Identify which cell holds the provided text, then report its (X, Y) central coordinate. 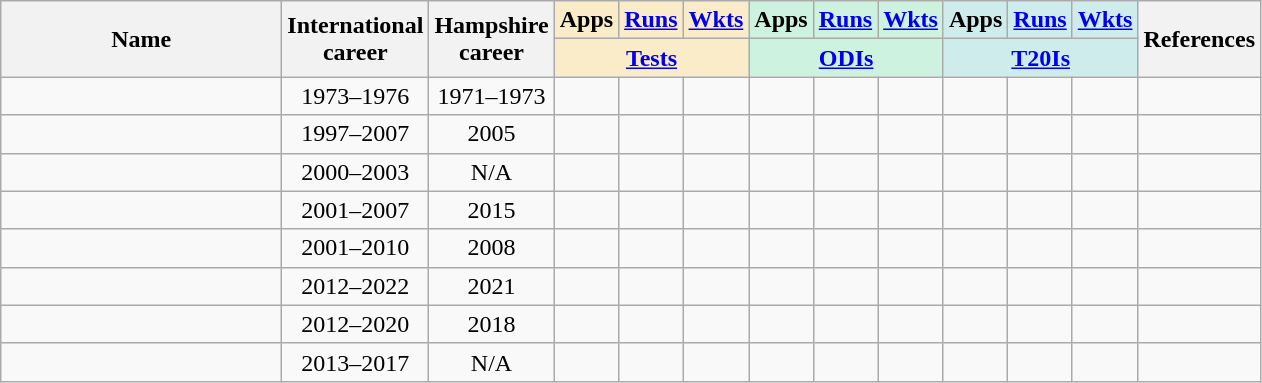
References (1200, 39)
ODIs (846, 58)
Internationalcareer (356, 39)
2000–2003 (356, 172)
2018 (492, 324)
1997–2007 (356, 134)
2021 (492, 286)
2001–2007 (356, 210)
Tests (652, 58)
1971–1973 (492, 96)
2015 (492, 210)
2005 (492, 134)
2013–2017 (356, 362)
2012–2022 (356, 286)
T20Is (1040, 58)
2012–2020 (356, 324)
Hampshirecareer (492, 39)
2001–2010 (356, 248)
Name (142, 39)
1973–1976 (356, 96)
2008 (492, 248)
